Locate the cell with the specified text and output its [X, Y] center coordinate. 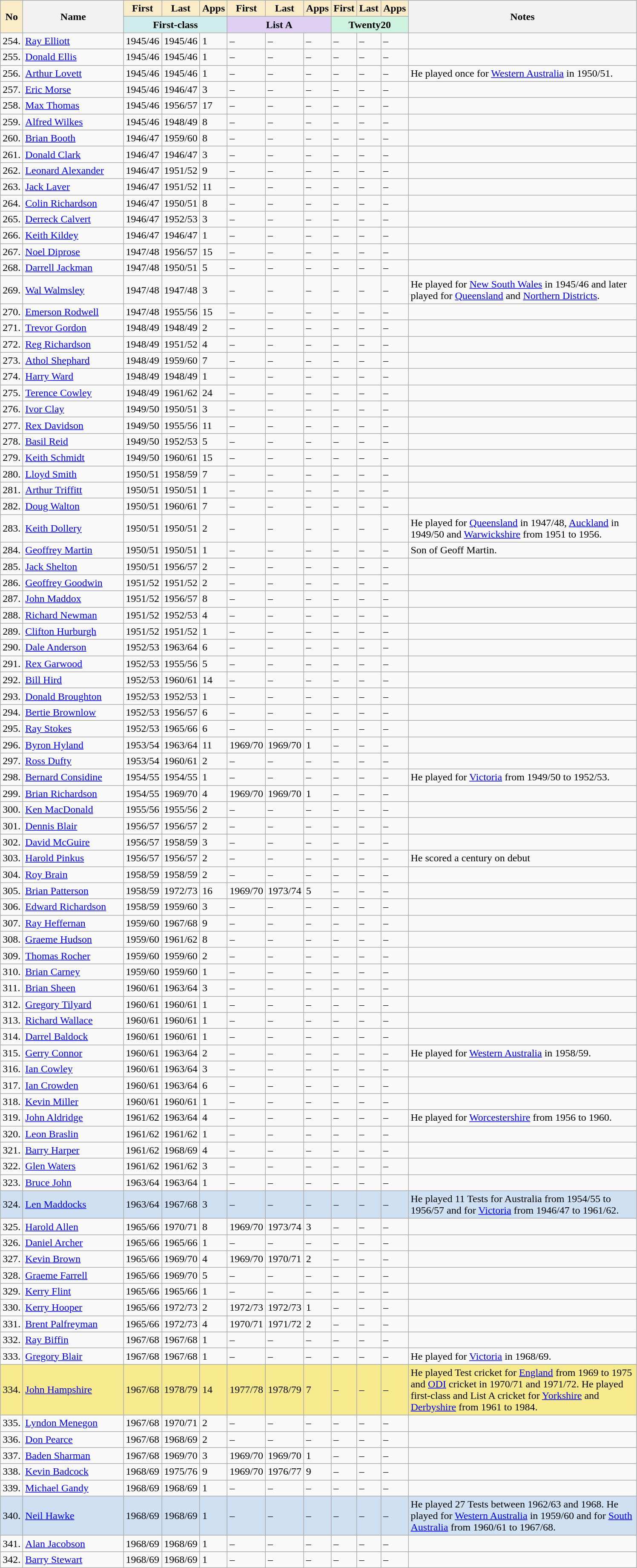
Bertie Brownlow [73, 712]
301. [12, 826]
323. [12, 1182]
262. [12, 170]
296. [12, 745]
320. [12, 1134]
1971/72 [285, 1324]
273. [12, 360]
Lloyd Smith [73, 474]
305. [12, 891]
Keith Schmidt [73, 457]
Geoffrey Martin [73, 550]
He played for Victoria from 1949/50 to 1952/53. [522, 777]
Byron Hyland [73, 745]
16 [213, 891]
Graeme Hudson [73, 939]
290. [12, 647]
336. [12, 1439]
Gregory Blair [73, 1356]
John Aldridge [73, 1118]
Jack Laver [73, 187]
He played for Victoria in 1968/69. [522, 1356]
He played 11 Tests for Australia from 1954/55 to 1956/57 and for Victoria from 1946/47 to 1961/62. [522, 1205]
340. [12, 1516]
Terence Cowley [73, 393]
Darrel Baldock [73, 1037]
292. [12, 680]
291. [12, 664]
256. [12, 73]
284. [12, 550]
Twenty20 [370, 25]
285. [12, 567]
Leon Braslin [73, 1134]
302. [12, 842]
John Hampshire [73, 1390]
Rex Davidson [73, 425]
Geoffrey Goodwin [73, 583]
Kerry Hooper [73, 1308]
257. [12, 89]
Max Thomas [73, 106]
Don Pearce [73, 1439]
259. [12, 122]
Keith Kildey [73, 236]
Ian Cowley [73, 1069]
280. [12, 474]
315. [12, 1053]
Ivor Clay [73, 409]
275. [12, 393]
Richard Newman [73, 615]
Jack Shelton [73, 567]
309. [12, 955]
321. [12, 1150]
278. [12, 441]
297. [12, 761]
313. [12, 1021]
Neil Hawke [73, 1516]
261. [12, 154]
Bill Hird [73, 680]
He played once for Western Australia in 1950/51. [522, 73]
Ray Stokes [73, 728]
Barry Harper [73, 1150]
He played for Queensland in 1947/48, Auckland in 1949/50 and Warwickshire from 1951 to 1956. [522, 528]
Ian Crowden [73, 1085]
328. [12, 1275]
He played for Worcestershire from 1956 to 1960. [522, 1118]
Donald Clark [73, 154]
303. [12, 858]
Brent Palfreyman [73, 1324]
He scored a century on debut [522, 858]
265. [12, 219]
298. [12, 777]
334. [12, 1390]
Gerry Connor [73, 1053]
271. [12, 328]
1977/78 [247, 1390]
Ken MacDonald [73, 810]
Eric Morse [73, 89]
Baden Sharman [73, 1456]
Daniel Archer [73, 1243]
Brian Carney [73, 972]
Kerry Flint [73, 1292]
Emerson Rodwell [73, 312]
281. [12, 490]
274. [12, 377]
Trevor Gordon [73, 328]
Harry Ward [73, 377]
288. [12, 615]
Brian Richardson [73, 794]
Michael Gandy [73, 1488]
263. [12, 187]
Darrell Jackman [73, 268]
Son of Geoff Martin. [522, 550]
Bernard Considine [73, 777]
306. [12, 907]
Kevin Badcock [73, 1472]
324. [12, 1205]
Donald Ellis [73, 57]
Keith Dollery [73, 528]
Ray Elliott [73, 41]
308. [12, 939]
327. [12, 1259]
Alan Jacobson [73, 1543]
Notes [522, 17]
Harold Allen [73, 1226]
Alfred Wilkes [73, 122]
341. [12, 1543]
1975/76 [181, 1472]
316. [12, 1069]
Leonard Alexander [73, 170]
254. [12, 41]
Ross Dufty [73, 761]
339. [12, 1488]
322. [12, 1166]
287. [12, 599]
Doug Walton [73, 506]
Colin Richardson [73, 203]
304. [12, 875]
Richard Wallace [73, 1021]
Basil Reid [73, 441]
264. [12, 203]
331. [12, 1324]
289. [12, 631]
Kevin Brown [73, 1259]
268. [12, 268]
Roy Brain [73, 875]
24 [213, 393]
Lyndon Menegon [73, 1423]
Gregory Tilyard [73, 1004]
He played 27 Tests between 1962/63 and 1968. He played for Western Australia in 1959/60 and for South Australia from 1960/61 to 1967/68. [522, 1516]
David McGuire [73, 842]
First-class [175, 25]
17 [213, 106]
Thomas Rocher [73, 955]
Wal Walmsley [73, 290]
293. [12, 696]
329. [12, 1292]
He played for New South Wales in 1945/46 and later played for Queensland and Northern Districts. [522, 290]
255. [12, 57]
Name [73, 17]
Len Maddocks [73, 1205]
283. [12, 528]
266. [12, 236]
Bruce John [73, 1182]
Arthur Triffitt [73, 490]
294. [12, 712]
Graeme Farrell [73, 1275]
295. [12, 728]
1976/77 [285, 1472]
299. [12, 794]
Ray Biffin [73, 1340]
Dale Anderson [73, 647]
314. [12, 1037]
Kevin Miller [73, 1102]
Brian Patterson [73, 891]
277. [12, 425]
Derreck Calvert [73, 219]
300. [12, 810]
330. [12, 1308]
Rex Garwood [73, 664]
337. [12, 1456]
Athol Shephard [73, 360]
333. [12, 1356]
335. [12, 1423]
Reg Richardson [73, 344]
Barry Stewart [73, 1559]
342. [12, 1559]
Brian Sheen [73, 988]
Clifton Hurburgh [73, 631]
He played for Western Australia in 1958/59. [522, 1053]
272. [12, 344]
Ray Heffernan [73, 923]
Glen Waters [73, 1166]
307. [12, 923]
338. [12, 1472]
Dennis Blair [73, 826]
311. [12, 988]
276. [12, 409]
325. [12, 1226]
258. [12, 106]
279. [12, 457]
No [12, 17]
282. [12, 506]
317. [12, 1085]
318. [12, 1102]
Noel Diprose [73, 252]
Arthur Lovett [73, 73]
332. [12, 1340]
260. [12, 138]
310. [12, 972]
270. [12, 312]
286. [12, 583]
Edward Richardson [73, 907]
312. [12, 1004]
326. [12, 1243]
Donald Broughton [73, 696]
319. [12, 1118]
267. [12, 252]
Brian Booth [73, 138]
269. [12, 290]
John Maddox [73, 599]
List A [279, 25]
Harold Pinkus [73, 858]
